From the cell containing the given text, extract its center point as (X, Y) coordinate. 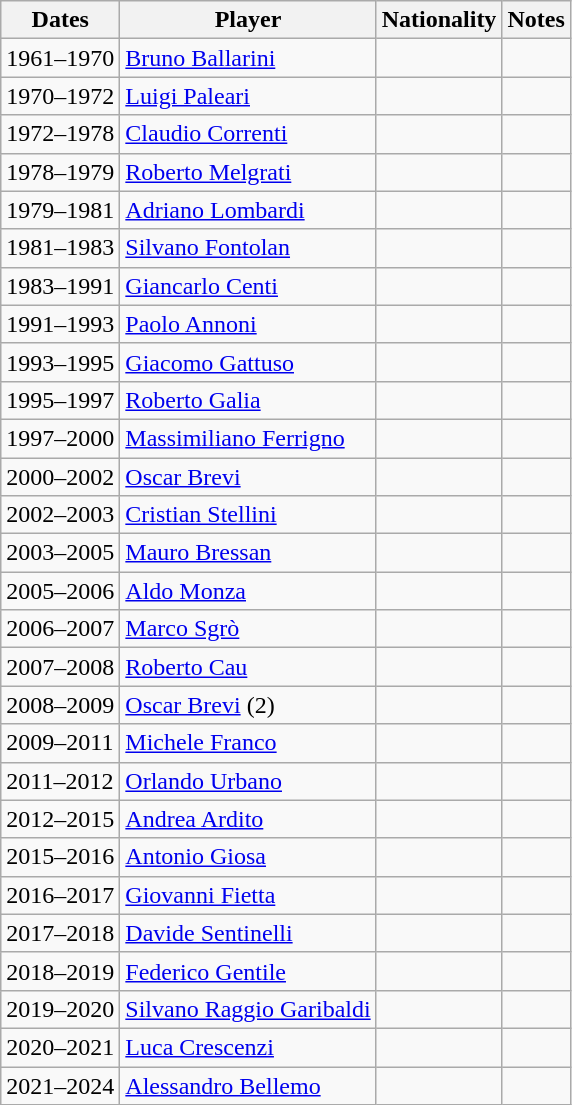
Paolo Annoni (248, 324)
2017–2018 (60, 933)
Davide Sentinelli (248, 933)
Roberto Galia (248, 400)
1997–2000 (60, 438)
Notes (536, 20)
Player (248, 20)
Giovanni Fietta (248, 895)
Bruno Ballarini (248, 58)
Federico Gentile (248, 971)
Marco Sgrò (248, 629)
2018–2019 (60, 971)
Nationality (439, 20)
1970–1972 (60, 96)
1983–1991 (60, 286)
1978–1979 (60, 172)
Massimiliano Ferrigno (248, 438)
2015–2016 (60, 857)
Antonio Giosa (248, 857)
2021–2024 (60, 1085)
2020–2021 (60, 1047)
Luigi Paleari (248, 96)
Cristian Stellini (248, 515)
2008–2009 (60, 705)
2019–2020 (60, 1009)
Dates (60, 20)
Giacomo Gattuso (248, 362)
2000–2002 (60, 477)
Orlando Urbano (248, 781)
Michele Franco (248, 743)
Alessandro Bellemo (248, 1085)
Oscar Brevi (2) (248, 705)
2011–2012 (60, 781)
Roberto Melgrati (248, 172)
2009–2011 (60, 743)
1995–1997 (60, 400)
2002–2003 (60, 515)
Silvano Fontolan (248, 248)
Adriano Lombardi (248, 210)
1972–1978 (60, 134)
Mauro Bressan (248, 553)
1961–1970 (60, 58)
Andrea Ardito (248, 819)
Luca Crescenzi (248, 1047)
1979–1981 (60, 210)
Giancarlo Centi (248, 286)
2007–2008 (60, 667)
2012–2015 (60, 819)
Oscar Brevi (248, 477)
1981–1983 (60, 248)
2016–2017 (60, 895)
2006–2007 (60, 629)
1991–1993 (60, 324)
Claudio Correnti (248, 134)
2003–2005 (60, 553)
Silvano Raggio Garibaldi (248, 1009)
Aldo Monza (248, 591)
Roberto Cau (248, 667)
2005–2006 (60, 591)
1993–1995 (60, 362)
